Determine the [X, Y] coordinate at the center of the cell enclosing the given text.  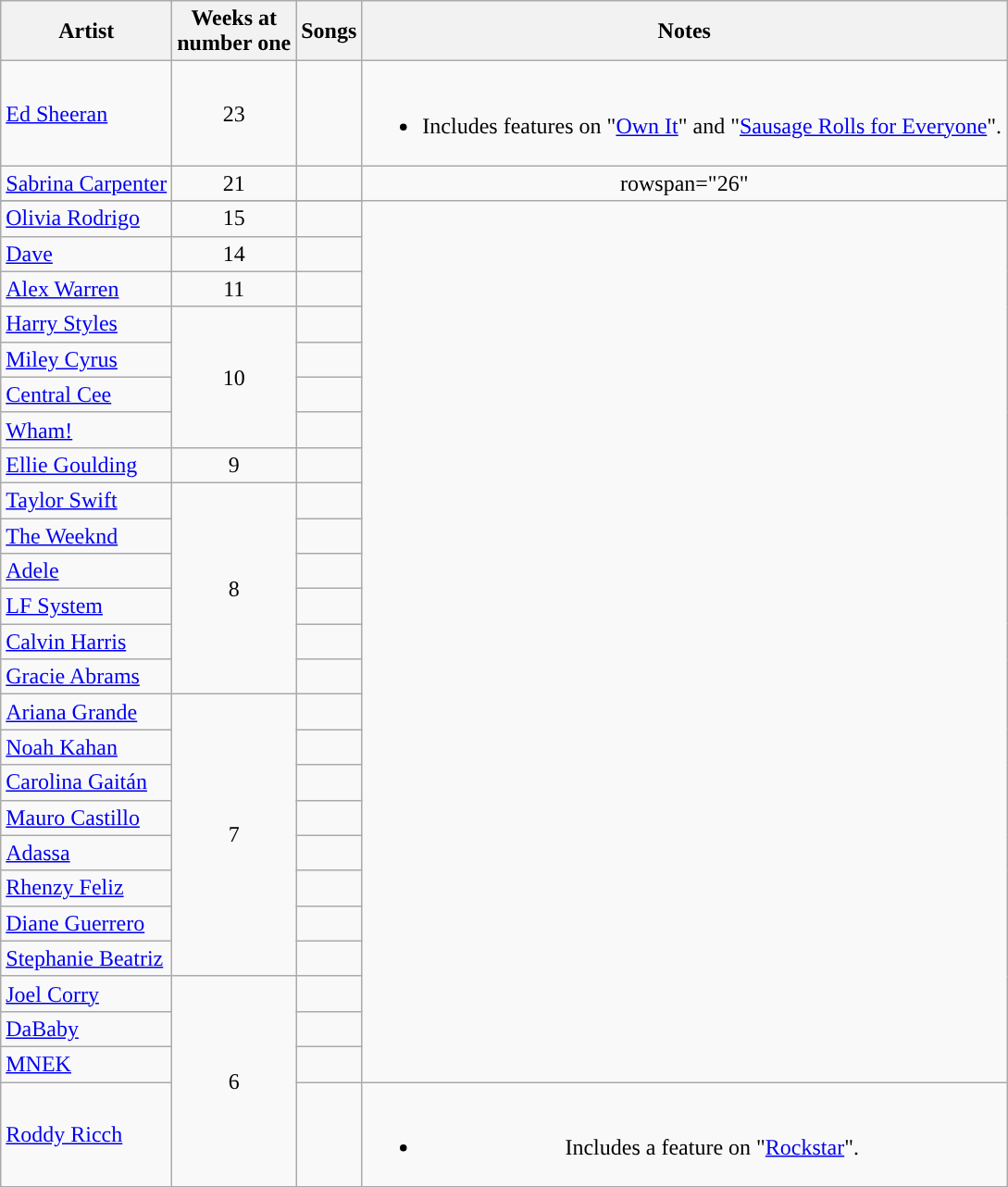
Adassa [87, 853]
Ed Sheeran [87, 113]
MNEK [87, 1064]
Ellie Goulding [87, 465]
9 [234, 465]
Songs [330, 31]
14 [234, 254]
rowspan="26" [685, 183]
Harry Styles [87, 324]
Ariana Grande [87, 712]
7 [234, 835]
Gracie Abrams [87, 677]
Mauro Castillo [87, 818]
6 [234, 1081]
Artist [87, 31]
Sabrina Carpenter [87, 183]
DaBaby [87, 1029]
Diane Guerrero [87, 923]
Rhenzy Feliz [87, 888]
Taylor Swift [87, 500]
Weeks atnumber one [234, 31]
Roddy Ricch [87, 1133]
Alex Warren [87, 289]
Includes a feature on "Rockstar". [685, 1133]
LF System [87, 606]
Joel Corry [87, 993]
Calvin Harris [87, 642]
11 [234, 289]
Olivia Rodrigo [87, 219]
Stephanie Beatriz [87, 958]
Notes [685, 31]
Wham! [87, 430]
Central Cee [87, 394]
Noah Kahan [87, 747]
Adele [87, 571]
Miley Cyrus [87, 359]
23 [234, 113]
15 [234, 219]
Includes features on "Own It" and "Sausage Rolls for Everyone". [685, 113]
8 [234, 588]
10 [234, 377]
Dave [87, 254]
21 [234, 183]
Carolina Gaitán [87, 782]
The Weeknd [87, 536]
